Detect which cell encompasses the target text, then output its [X, Y] center coordinate. 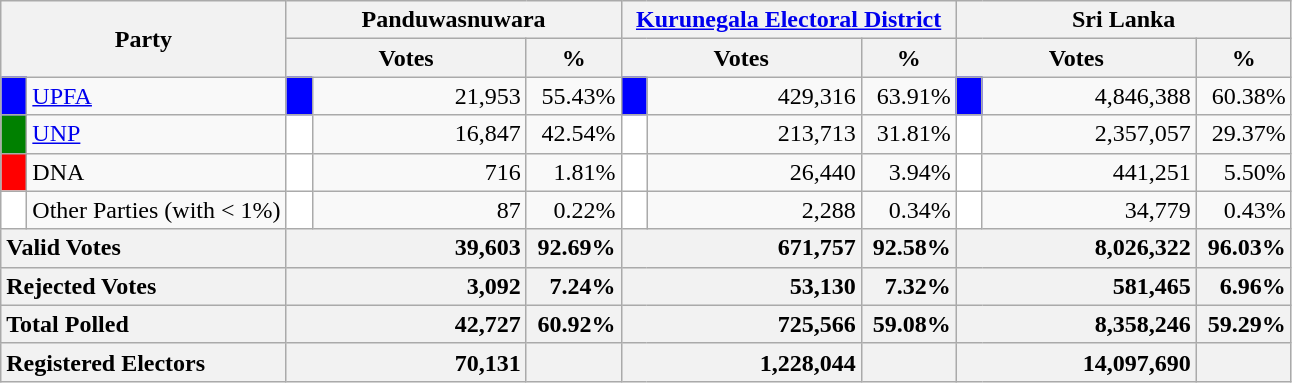
716 [419, 172]
Other Parties (with < 1%) [156, 210]
70,131 [406, 362]
8,358,246 [1076, 324]
92.58% [908, 248]
59.29% [1244, 324]
725,566 [741, 324]
21,953 [419, 96]
0.34% [908, 210]
1,228,044 [741, 362]
0.22% [574, 210]
3,092 [406, 286]
53,130 [741, 286]
Panduwasnuwara [454, 20]
Rejected Votes [144, 286]
42,727 [406, 324]
60.38% [1244, 96]
63.91% [908, 96]
96.03% [1244, 248]
55.43% [574, 96]
39,603 [406, 248]
Registered Electors [144, 362]
UNP [156, 134]
60.92% [574, 324]
2,357,057 [1089, 134]
0.43% [1244, 210]
7.32% [908, 286]
671,757 [741, 248]
2,288 [754, 210]
DNA [156, 172]
1.81% [574, 172]
213,713 [754, 134]
34,779 [1089, 210]
8,026,322 [1076, 248]
59.08% [908, 324]
87 [419, 210]
Total Polled [144, 324]
3.94% [908, 172]
441,251 [1089, 172]
16,847 [419, 134]
Sri Lanka [1124, 20]
Party [144, 39]
581,465 [1076, 286]
6.96% [1244, 286]
UPFA [156, 96]
Valid Votes [144, 248]
7.24% [574, 286]
29.37% [1244, 134]
5.50% [1244, 172]
14,097,690 [1076, 362]
92.69% [574, 248]
4,846,388 [1089, 96]
Kurunegala Electoral District [788, 20]
429,316 [754, 96]
26,440 [754, 172]
42.54% [574, 134]
31.81% [908, 134]
